From the cell containing the given text, extract its center point as [x, y] coordinate. 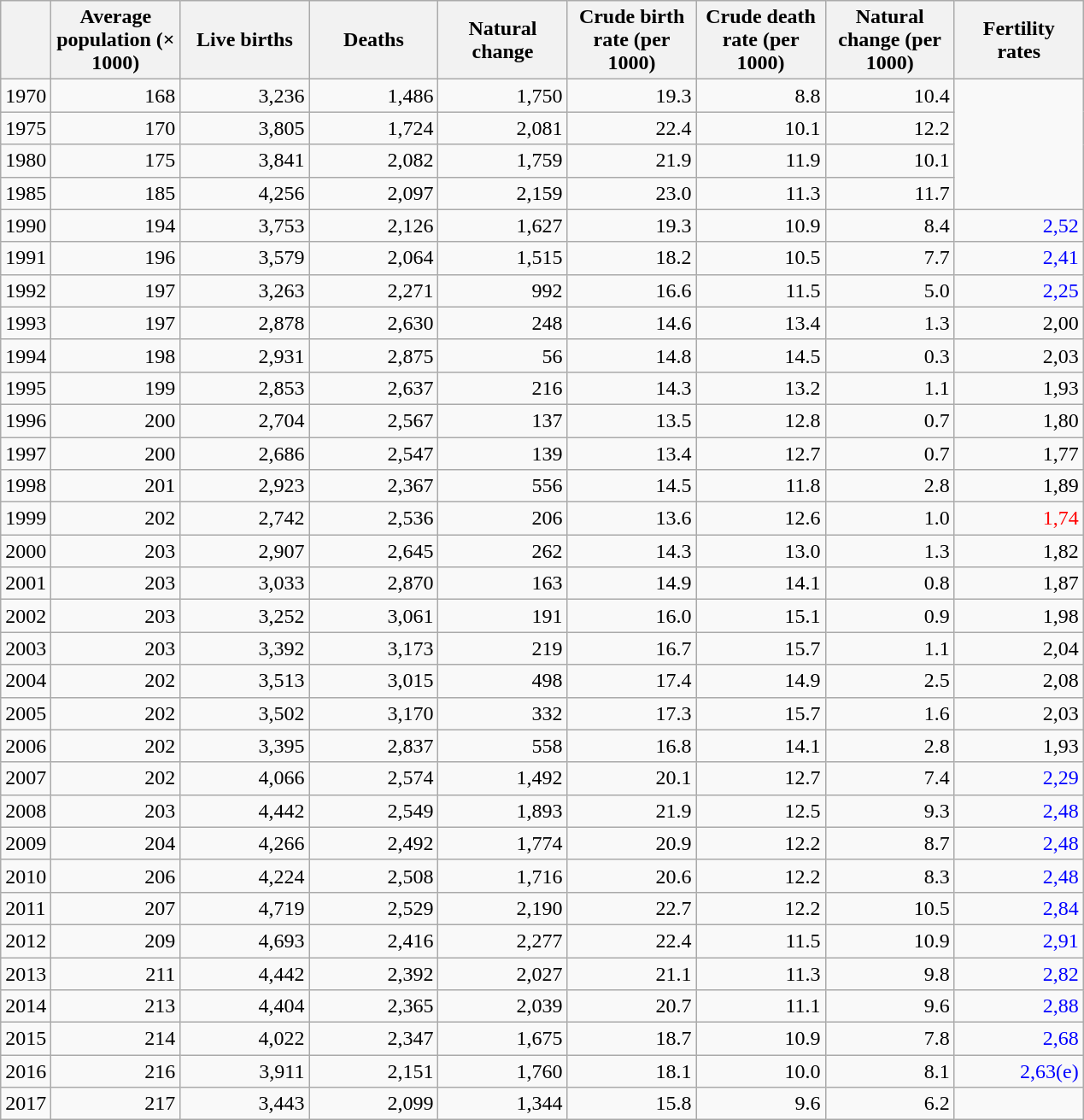
204 [116, 843]
3,911 [244, 1071]
4,256 [244, 193]
2,837 [374, 746]
2,574 [374, 778]
0.8 [890, 583]
Live births [244, 40]
1,716 [502, 876]
2010 [26, 876]
2,08 [1018, 681]
15.8 [632, 1104]
3,033 [244, 583]
2012 [26, 941]
2013 [26, 973]
1,77 [1018, 454]
18.2 [632, 258]
2,907 [244, 551]
2001 [26, 583]
2014 [26, 1006]
2,271 [374, 290]
2,099 [374, 1104]
1,82 [1018, 551]
3,805 [244, 128]
1,98 [1018, 616]
4,224 [244, 876]
2002 [26, 616]
248 [502, 323]
1,80 [1018, 420]
1,750 [502, 96]
23.0 [632, 193]
2,63(e) [1018, 1071]
1,486 [374, 96]
13.5 [632, 420]
2,41 [1018, 258]
22.7 [632, 908]
6.2 [890, 1104]
2,567 [374, 420]
2,82 [1018, 973]
196 [116, 258]
2,29 [1018, 778]
3,170 [374, 713]
4,022 [244, 1039]
2,347 [374, 1039]
Fertility rates [1018, 40]
209 [116, 941]
2003 [26, 648]
18.7 [632, 1039]
Natural change [502, 40]
10.0 [760, 1071]
11.7 [890, 193]
332 [502, 713]
2,064 [374, 258]
1,760 [502, 1071]
2005 [26, 713]
10.4 [890, 96]
2,082 [374, 161]
Average population (× 1000) [116, 40]
13.6 [632, 519]
2.5 [890, 681]
2,88 [1018, 1006]
3,252 [244, 616]
163 [502, 583]
1993 [26, 323]
3,263 [244, 290]
56 [502, 355]
2,081 [502, 128]
1994 [26, 355]
2,365 [374, 1006]
16.7 [632, 648]
2,04 [1018, 648]
198 [116, 355]
20.1 [632, 778]
2,00 [1018, 323]
0.3 [890, 355]
1,759 [502, 161]
2,931 [244, 355]
2000 [26, 551]
7.4 [890, 778]
2,027 [502, 973]
3,236 [244, 96]
4,404 [244, 1006]
16.8 [632, 746]
137 [502, 420]
201 [116, 486]
1996 [26, 420]
1,724 [374, 128]
168 [116, 96]
2,190 [502, 908]
194 [116, 226]
1975 [26, 128]
1,492 [502, 778]
2008 [26, 811]
16.0 [632, 616]
1980 [26, 161]
3,579 [244, 258]
2011 [26, 908]
9.8 [890, 973]
1,74 [1018, 519]
219 [502, 648]
498 [502, 681]
3,392 [244, 648]
2004 [26, 681]
4,266 [244, 843]
199 [116, 388]
1,344 [502, 1104]
1985 [26, 193]
3,753 [244, 226]
992 [502, 290]
2,637 [374, 388]
2007 [26, 778]
20.9 [632, 843]
20.6 [632, 876]
8.3 [890, 876]
2,704 [244, 420]
1998 [26, 486]
3,173 [374, 648]
4,693 [244, 941]
262 [502, 551]
213 [116, 1006]
Crude birth rate (per 1000) [632, 40]
1999 [26, 519]
5.0 [890, 290]
2,097 [374, 193]
8.8 [760, 96]
8.7 [890, 843]
2,91 [1018, 941]
1,627 [502, 226]
2,529 [374, 908]
2,492 [374, 843]
20.7 [632, 1006]
14.8 [632, 355]
2,159 [502, 193]
139 [502, 454]
211 [116, 973]
217 [116, 1104]
2,536 [374, 519]
175 [116, 161]
2,742 [244, 519]
1970 [26, 96]
2,367 [374, 486]
8.1 [890, 1071]
2,875 [374, 355]
4,066 [244, 778]
18.1 [632, 1071]
0.9 [890, 616]
2,645 [374, 551]
21.1 [632, 973]
3,443 [244, 1104]
1995 [26, 388]
1.0 [890, 519]
2,870 [374, 583]
2,923 [244, 486]
9.3 [890, 811]
16.6 [632, 290]
17.4 [632, 681]
2017 [26, 1104]
556 [502, 486]
12.5 [760, 811]
3,841 [244, 161]
1997 [26, 454]
1991 [26, 258]
1,774 [502, 843]
Deaths [374, 40]
2,392 [374, 973]
4,719 [244, 908]
11.9 [760, 161]
1,515 [502, 258]
3,061 [374, 616]
2015 [26, 1039]
13.0 [760, 551]
2,853 [244, 388]
2009 [26, 843]
2,52 [1018, 226]
14.6 [632, 323]
3,015 [374, 681]
2,549 [374, 811]
8.4 [890, 226]
2,630 [374, 323]
17.3 [632, 713]
191 [502, 616]
11.1 [760, 1006]
11.8 [760, 486]
2,416 [374, 941]
Natural change (per 1000) [890, 40]
1992 [26, 290]
15.1 [760, 616]
2,878 [244, 323]
2,039 [502, 1006]
3,513 [244, 681]
2,508 [374, 876]
3,502 [244, 713]
2,68 [1018, 1039]
2006 [26, 746]
1990 [26, 226]
2,547 [374, 454]
170 [116, 128]
Crude death rate (per 1000) [760, 40]
12.8 [760, 420]
2,277 [502, 941]
207 [116, 908]
7.8 [890, 1039]
2016 [26, 1071]
13.2 [760, 388]
2,686 [244, 454]
1.6 [890, 713]
1,893 [502, 811]
1,89 [1018, 486]
214 [116, 1039]
2,25 [1018, 290]
2,151 [374, 1071]
2,126 [374, 226]
12.6 [760, 519]
558 [502, 746]
185 [116, 193]
2,84 [1018, 908]
1,675 [502, 1039]
3,395 [244, 746]
7.7 [890, 258]
1,87 [1018, 583]
